Pinpoint the cell where the given text exists, returning its (X, Y) midpoint coordinate. 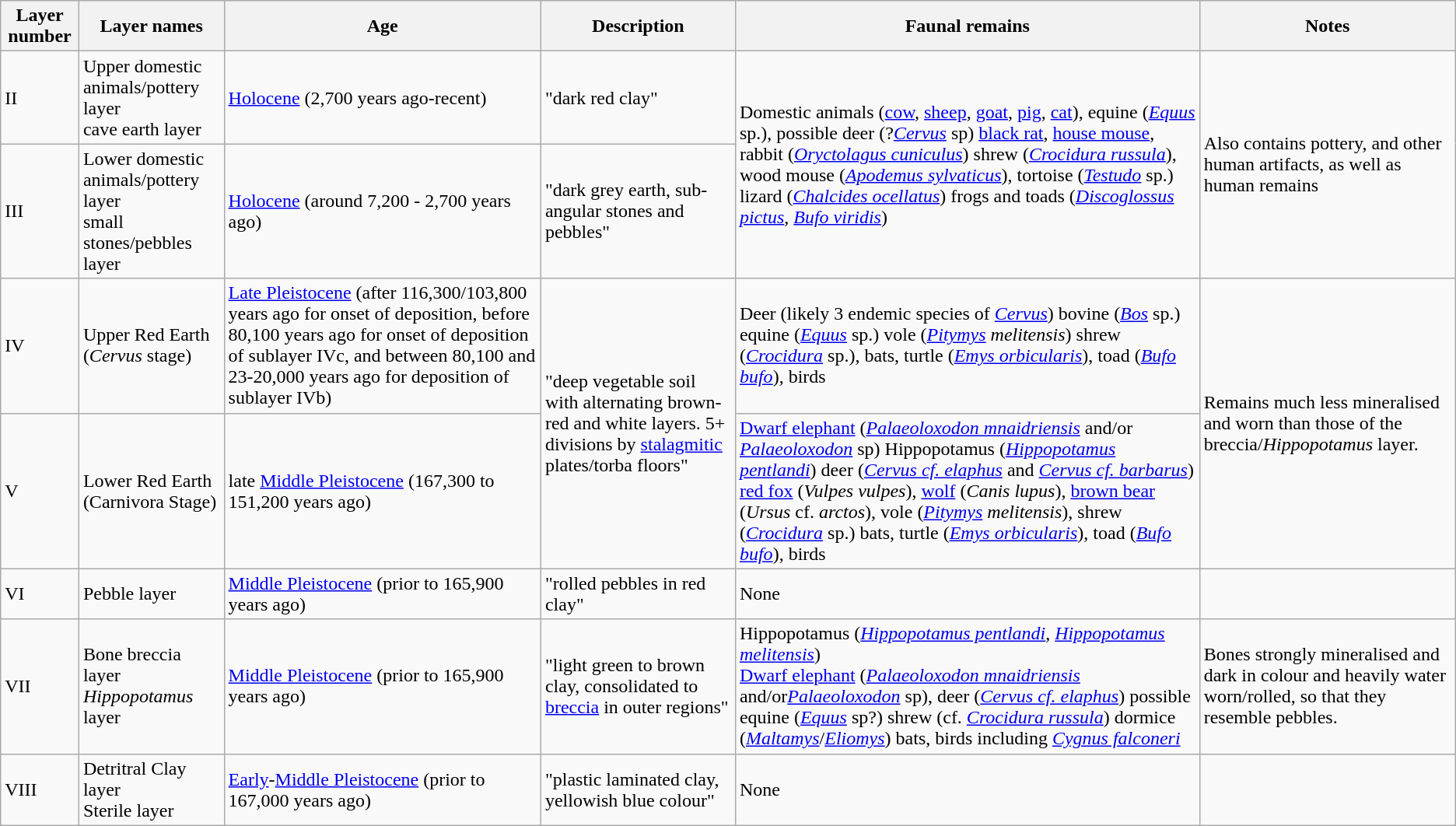
Also contains pottery, and other human artifacts, as well as human remains (1327, 165)
Pebble layer (151, 594)
Upper Red Earth(Cervus stage) (151, 345)
VIII (40, 789)
Layer number (40, 26)
Holocene (2,700 years ago-recent) (383, 98)
"dark grey earth, sub-angular stones and pebbles" (638, 212)
Age (383, 26)
Lower Red Earth(Carnivora Stage) (151, 491)
late Middle Pleistocene (167,300 to 151,200 years ago) (383, 491)
Bone breccia layerHippopotamus layer (151, 686)
Description (638, 26)
VI (40, 594)
Layer names (151, 26)
Holocene (around 7,200 - 2,700 years ago) (383, 212)
Notes (1327, 26)
"dark red clay" (638, 98)
II (40, 98)
Upper domestic animals/pottery layercave earth layer (151, 98)
IV (40, 345)
Remains much less mineralised and worn than those of the breccia/Hippopotamus layer. (1327, 423)
"rolled pebbles in red clay" (638, 594)
Early-Middle Pleistocene (prior to 167,000 years ago) (383, 789)
Lower domestic animals/pottery layersmall stones/pebbles layer (151, 212)
VII (40, 686)
"deep vegetable soil with alternating brown-red and white layers. 5+ divisions by stalagmitic plates/torba floors" (638, 423)
III (40, 212)
"light green to brown clay, consolidated to breccia in outer regions" (638, 686)
"plastic laminated clay, yellowish blue colour" (638, 789)
V (40, 491)
Bones strongly mineralised and dark in colour and heavily water worn/rolled, so that they resemble pebbles. (1327, 686)
Faunal remains (968, 26)
Detritral Clay layerSterile layer (151, 789)
